For the text-containing cell, return its midpoint in [x, y] coordinate format. 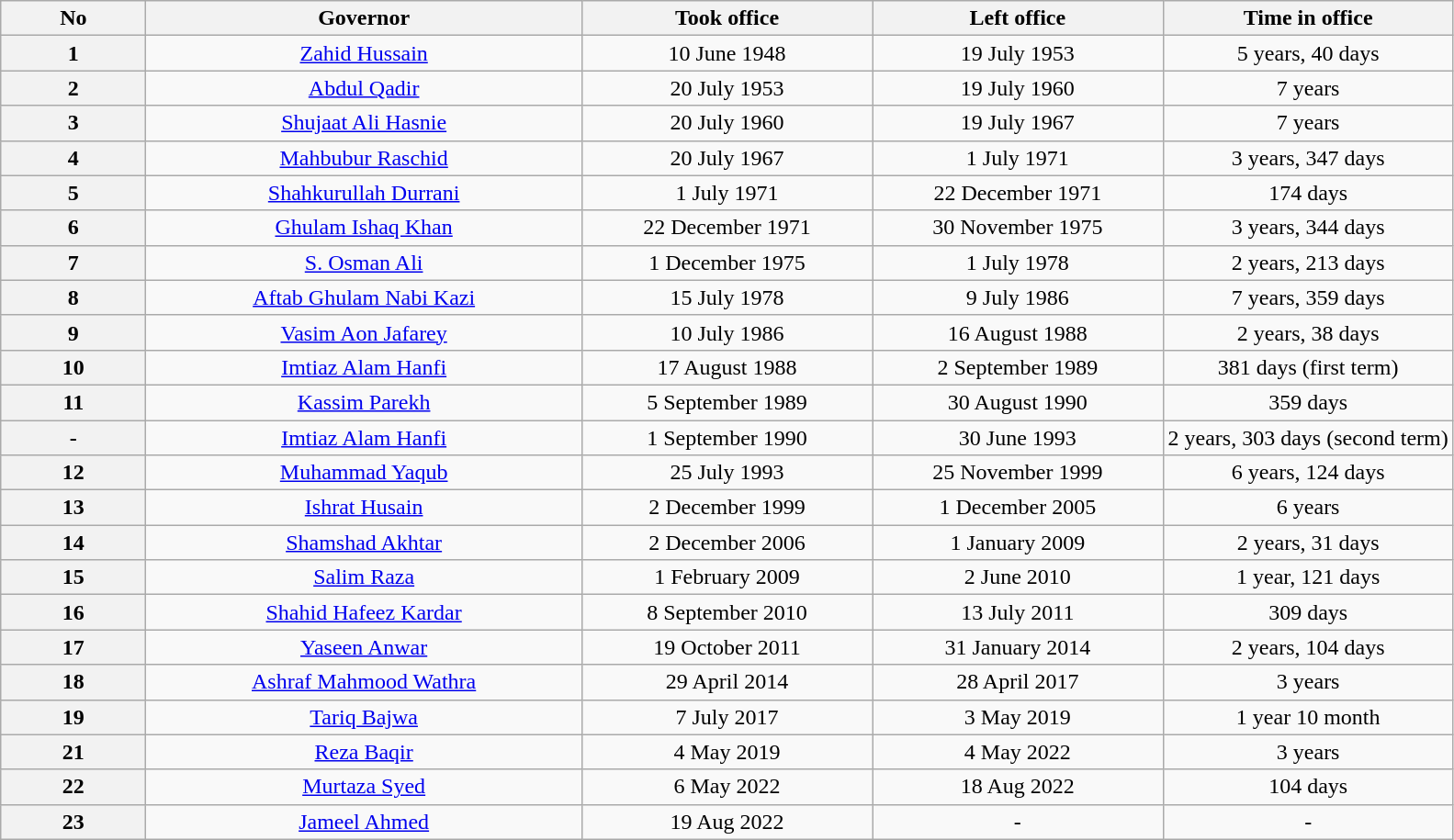
Shamshad Akhtar [364, 543]
104 days [1308, 787]
6 [73, 228]
21 [73, 752]
Mahbubur Raschid [364, 158]
30 August 1990 [1018, 402]
2 December 2006 [727, 543]
Shujaat Ali Hasnie [364, 123]
2 years, 213 days [1308, 263]
19 July 1960 [1018, 88]
3 years, 347 days [1308, 158]
19 [73, 717]
Muhammad Yaqub [364, 473]
Shahkurullah Durrani [364, 193]
7 [73, 263]
11 [73, 402]
17 [73, 647]
5 [73, 193]
7 July 2017 [727, 717]
19 October 2011 [727, 647]
1 [73, 53]
174 days [1308, 193]
Tariq Bajwa [364, 717]
1 July 1978 [1018, 263]
6 May 2022 [727, 787]
7 years, 359 days [1308, 297]
1 year, 121 days [1308, 577]
13 [73, 508]
18 Aug 2022 [1018, 787]
Reza Baqir [364, 752]
2 [73, 88]
Abdul Qadir [364, 88]
1 December 2005 [1018, 508]
20 July 1967 [727, 158]
2 September 1989 [1018, 367]
12 [73, 473]
20 July 1953 [727, 88]
19 July 1967 [1018, 123]
29 April 2014 [727, 682]
14 [73, 543]
3 May 2019 [1018, 717]
4 [73, 158]
1 September 1990 [727, 438]
16 [73, 612]
10 [73, 367]
Time in office [1308, 18]
31 January 2014 [1018, 647]
Zahid Hussain [364, 53]
8 [73, 297]
Jameel Ahmed [364, 822]
18 [73, 682]
15 [73, 577]
8 September 2010 [727, 612]
19 July 1953 [1018, 53]
6 years [1308, 508]
16 August 1988 [1018, 332]
30 June 1993 [1018, 438]
4 May 2019 [727, 752]
5 years, 40 days [1308, 53]
359 days [1308, 402]
28 April 2017 [1018, 682]
Murtaza Syed [364, 787]
2 June 2010 [1018, 577]
13 July 2011 [1018, 612]
1 January 2009 [1018, 543]
Salim Raza [364, 577]
4 May 2022 [1018, 752]
22 [73, 787]
25 November 1999 [1018, 473]
2 years, 303 days (second term) [1308, 438]
Governor [364, 18]
2 years, 38 days [1308, 332]
23 [73, 822]
15 July 1978 [727, 297]
2 years, 31 days [1308, 543]
Left office [1018, 18]
19 Aug 2022 [727, 822]
3 years, 344 days [1308, 228]
25 July 1993 [727, 473]
1 February 2009 [727, 577]
Took office [727, 18]
309 days [1308, 612]
30 November 1975 [1018, 228]
1 year 10 month [1308, 717]
381 days (first term) [1308, 367]
Ashraf Mahmood Wathra [364, 682]
3 [73, 123]
No [73, 18]
Vasim Aon Jafarey [364, 332]
10 July 1986 [727, 332]
S. Osman Ali [364, 263]
6 years, 124 days [1308, 473]
Ishrat Husain [364, 508]
Aftab Ghulam Nabi Kazi [364, 297]
9 [73, 332]
10 June 1948 [727, 53]
17 August 1988 [727, 367]
Ghulam Ishaq Khan [364, 228]
Kassim Parekh [364, 402]
1 December 1975 [727, 263]
20 July 1960 [727, 123]
5 September 1989 [727, 402]
Shahid Hafeez Kardar [364, 612]
9 July 1986 [1018, 297]
Yaseen Anwar [364, 647]
2 years, 104 days [1308, 647]
2 December 1999 [727, 508]
